Capture the cell that displays the provided text and extract its [X, Y] central coordinate. 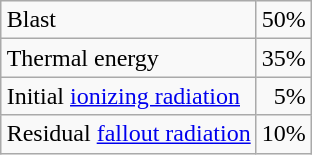
Initial ionizing radiation [128, 96]
35% [284, 58]
50% [284, 20]
Residual fallout radiation [128, 134]
5% [284, 96]
Blast [128, 20]
10% [284, 134]
Thermal energy [128, 58]
